Return [X, Y] of the center of cell containing provided text 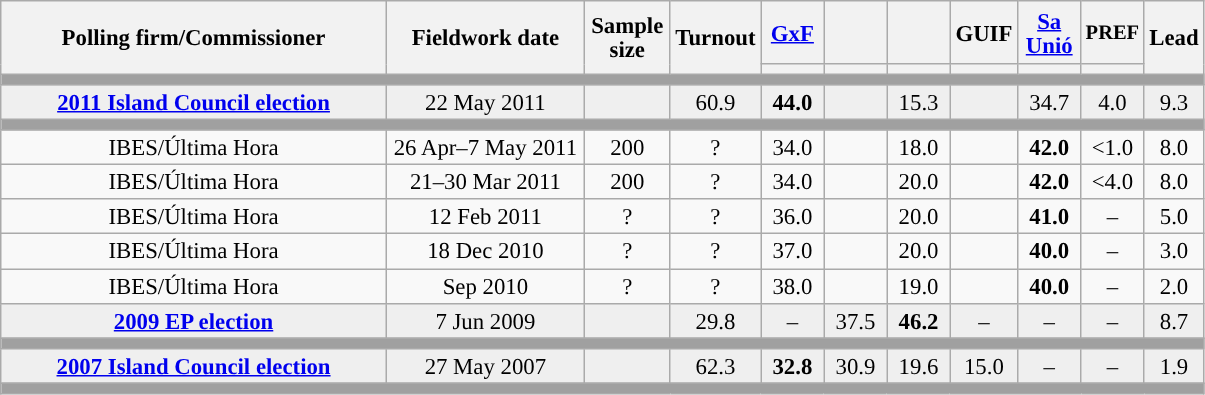
Turnout [716, 38]
26 Apr–7 May 2011 [485, 148]
SaUnió [1050, 32]
GUIF [984, 32]
Sample size [627, 38]
4.0 [1112, 102]
Lead [1174, 38]
37.0 [792, 252]
12 Feb 2011 [485, 218]
2009 EP election [194, 320]
2007 Island Council election [194, 366]
<1.0 [1112, 148]
<4.0 [1112, 182]
29.8 [716, 320]
1.9 [1174, 366]
34.7 [1050, 102]
Polling firm/Commissioner [194, 38]
5.0 [1174, 218]
38.0 [792, 286]
2.0 [1174, 286]
18.0 [918, 148]
22 May 2011 [485, 102]
19.0 [918, 286]
30.9 [856, 366]
37.5 [856, 320]
15.0 [984, 366]
46.2 [918, 320]
21–30 Mar 2011 [485, 182]
Fieldwork date [485, 38]
27 May 2007 [485, 366]
41.0 [1050, 218]
18 Dec 2010 [485, 252]
19.6 [918, 366]
GxF [792, 32]
32.8 [792, 366]
36.0 [792, 218]
9.3 [1174, 102]
8.7 [1174, 320]
3.0 [1174, 252]
2011 Island Council election [194, 102]
PREF [1112, 32]
7 Jun 2009 [485, 320]
Sep 2010 [485, 286]
44.0 [792, 102]
60.9 [716, 102]
62.3 [716, 366]
15.3 [918, 102]
